Detect which cell encompasses the target text, then output its (X, Y) center coordinate. 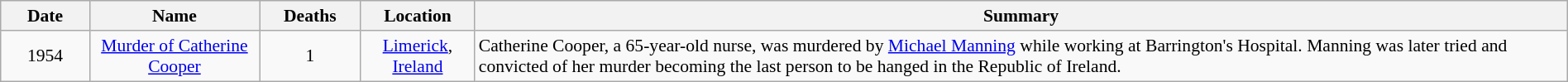
Name (174, 16)
1 (311, 56)
Murder of Catherine Cooper (174, 56)
Deaths (311, 16)
Limerick, Ireland (418, 56)
Location (418, 16)
1954 (45, 56)
Summary (1021, 16)
Date (45, 16)
